Detect which cell encompasses the target text, then output its [X, Y] center coordinate. 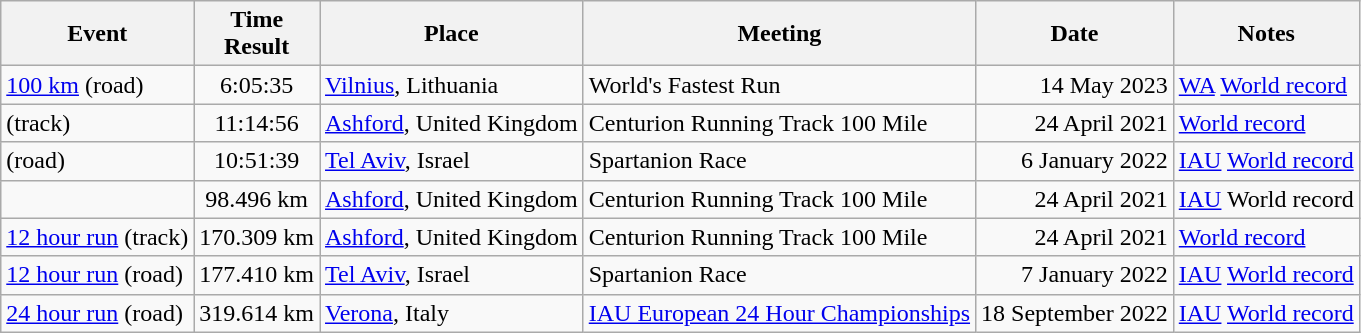
319.614 km [257, 313]
TimeResult [257, 34]
6:05:35 [257, 85]
7 January 2022 [1075, 275]
Place [452, 34]
10:51:39 [257, 161]
Notes [1266, 34]
24 hour run (road) [98, 313]
Date [1075, 34]
6 January 2022 [1075, 161]
World's Fastest Run [779, 85]
177.410 km [257, 275]
12 hour run (track) [98, 237]
170.309 km [257, 237]
Meeting [779, 34]
100 km (road) [98, 85]
12 hour run (road) [98, 275]
98.496 km [257, 199]
(track) [98, 123]
IAU European 24 Hour Championships [779, 313]
11:14:56 [257, 123]
Vilnius, Lithuania [452, 85]
Verona, Italy [452, 313]
WA World record [1266, 85]
Event [98, 34]
(road) [98, 161]
14 May 2023 [1075, 85]
18 September 2022 [1075, 313]
